From the cell containing the given text, extract its center point as (x, y) coordinate. 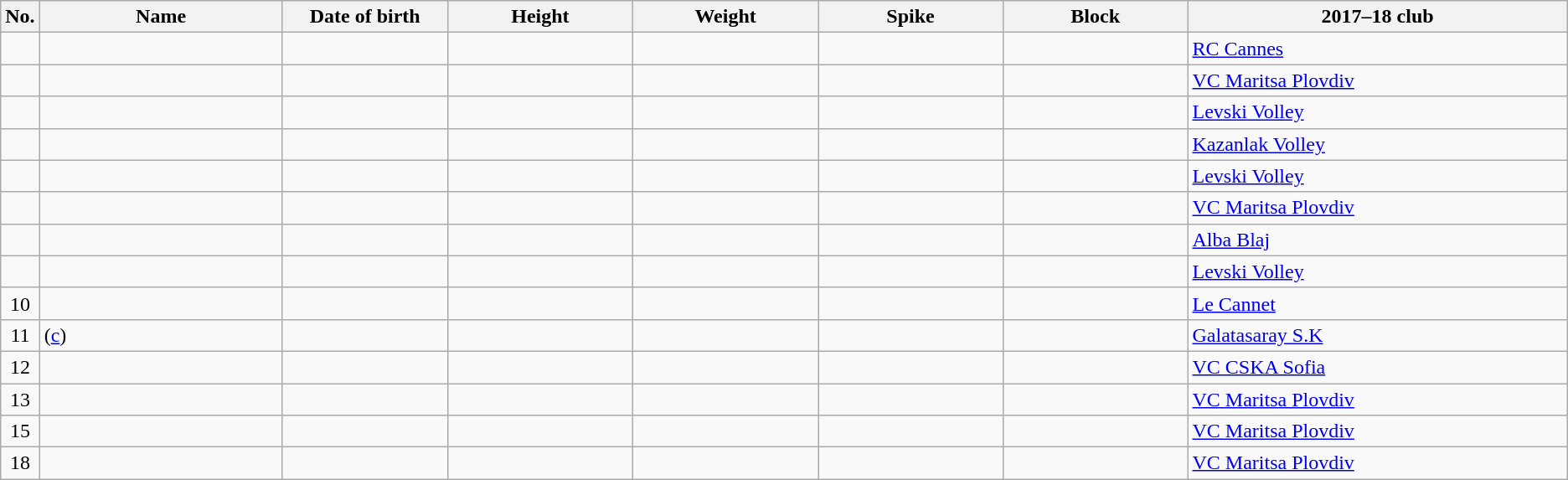
Date of birth (365, 17)
Alba Blaj (1377, 240)
Weight (725, 17)
Height (539, 17)
12 (20, 367)
VC CSKA Sofia (1377, 367)
Block (1096, 17)
Galatasaray S.K (1377, 335)
Name (161, 17)
Spike (911, 17)
11 (20, 335)
RC Cannes (1377, 49)
10 (20, 303)
Le Cannet (1377, 303)
2017–18 club (1377, 17)
13 (20, 400)
No. (20, 17)
(c) (161, 335)
Kazanlak Volley (1377, 144)
15 (20, 431)
18 (20, 463)
